Pinpoint the cell where the given text exists, returning its [x, y] midpoint coordinate. 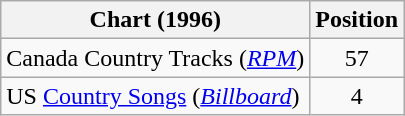
57 [357, 58]
Canada Country Tracks (RPM) [156, 58]
US Country Songs (Billboard) [156, 96]
4 [357, 96]
Chart (1996) [156, 20]
Position [357, 20]
